Detect which cell encompasses the target text, then output its (x, y) center coordinate. 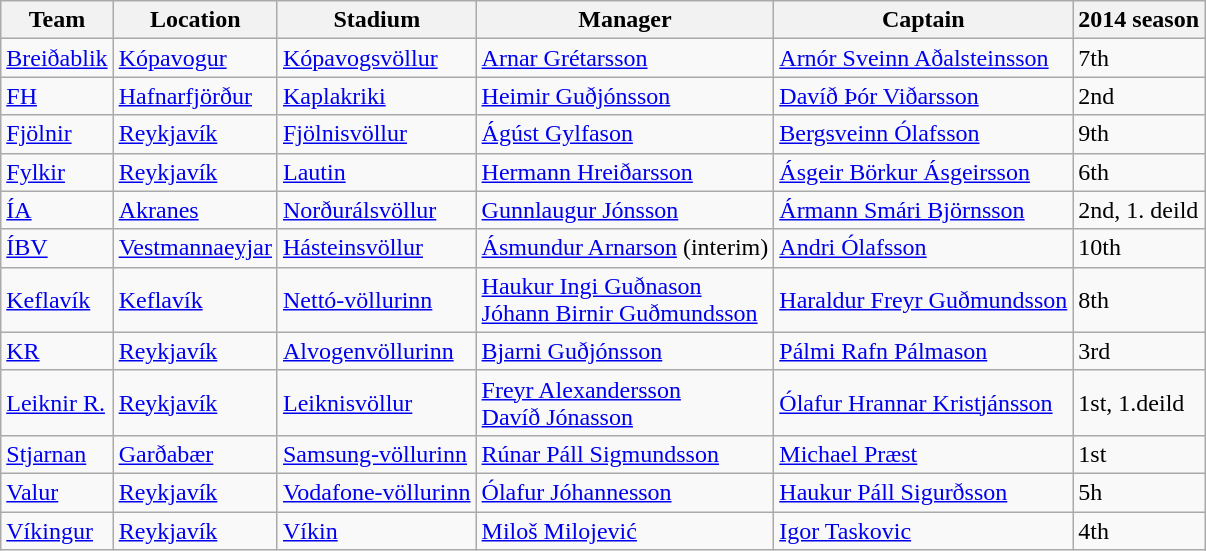
Michael Præst (924, 454)
Haukur Páll Sigurðsson (924, 492)
4th (1139, 531)
Haraldur Freyr Guðmundsson (924, 300)
Andri Ólafsson (924, 248)
Kópavogsvöllur (376, 58)
Freyr Alexandersson Davíð Jónasson (625, 402)
Lautin (376, 172)
Stjarnan (57, 454)
Miloš Milojević (625, 531)
8th (1139, 300)
Fjölnisvöllur (376, 134)
Ásgeir Börkur Ásgeirsson (924, 172)
Stadium (376, 20)
Manager (625, 20)
Igor Taskovic (924, 531)
Fjölnir (57, 134)
Garðabær (195, 454)
Vodafone-völlurinn (376, 492)
Haukur Ingi Guðnason Jóhann Birnir Guðmundsson (625, 300)
Team (57, 20)
Norðurálsvöllur (376, 210)
Rúnar Páll Sigmundsson (625, 454)
ÍBV (57, 248)
Ólafur Hrannar Kristjánsson (924, 402)
Pálmi Rafn Pálmason (924, 351)
Fylkir (57, 172)
Location (195, 20)
Bjarni Guðjónsson (625, 351)
1st, 1.deild (1139, 402)
Ólafur Jóhannesson (625, 492)
6th (1139, 172)
1st (1139, 454)
5h (1139, 492)
Leiknir R. (57, 402)
Alvogenvöllurinn (376, 351)
FH (57, 96)
Víkin (376, 531)
Captain (924, 20)
Kópavogur (195, 58)
Arnar Grétarsson (625, 58)
Gunnlaugur Jónsson (625, 210)
Víkingur (57, 531)
ÍA (57, 210)
Davíð Þór Viðarsson (924, 96)
3rd (1139, 351)
Arnór Sveinn Aðalsteinsson (924, 58)
7th (1139, 58)
Heimir Guðjónsson (625, 96)
Valur (57, 492)
KR (57, 351)
Breiðablik (57, 58)
Ásmundur Arnarson (interim) (625, 248)
2014 season (1139, 20)
Ágúst Gylfason (625, 134)
Hásteinsvöllur (376, 248)
Ármann Smári Björnsson (924, 210)
2nd (1139, 96)
2nd, 1. deild (1139, 210)
Kaplakriki (376, 96)
Leiknisvöllur (376, 402)
9th (1139, 134)
Vestmannaeyjar (195, 248)
10th (1139, 248)
Hermann Hreiðarsson (625, 172)
Bergsveinn Ólafsson (924, 134)
Samsung-völlurinn (376, 454)
Akranes (195, 210)
Hafnarfjörður (195, 96)
Nettó-völlurinn (376, 300)
